Scan for the cell matching the given text and deliver its (x, y) coordinate at center. 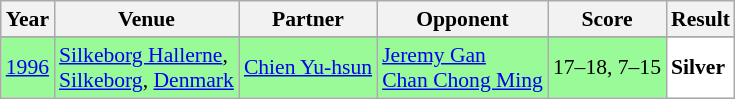
Year (28, 19)
Jeremy Gan Chan Chong Ming (462, 68)
Opponent (462, 19)
Result (700, 19)
1996 (28, 68)
Venue (146, 19)
Chien Yu-hsun (308, 68)
17–18, 7–15 (607, 68)
Score (607, 19)
Partner (308, 19)
Silkeborg Hallerne,Silkeborg, Denmark (146, 68)
Silver (700, 68)
